Extract the [x, y] coordinate from the center of the cell holding the provided text.  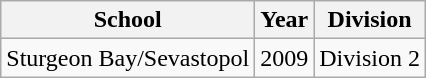
Sturgeon Bay/Sevastopol [128, 58]
2009 [284, 58]
Division 2 [370, 58]
School [128, 20]
Division [370, 20]
Year [284, 20]
